Return (X, Y) of the center of cell containing provided text 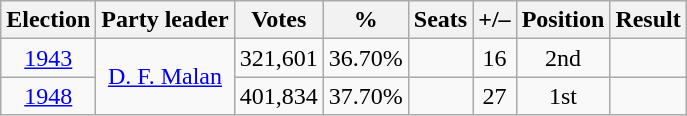
1st (563, 96)
Seats (440, 20)
36.70% (366, 58)
+/– (494, 20)
37.70% (366, 96)
Position (563, 20)
% (366, 20)
16 (494, 58)
Votes (278, 20)
1943 (48, 58)
Party leader (165, 20)
Result (648, 20)
2nd (563, 58)
Election (48, 20)
1948 (48, 96)
401,834 (278, 96)
321,601 (278, 58)
D. F. Malan (165, 77)
27 (494, 96)
